Extract the (x, y) coordinate from the center of the cell holding the provided text.  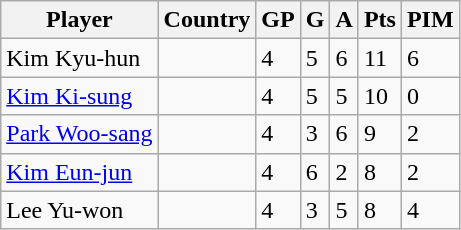
G (315, 20)
PIM (430, 20)
Kim Eun-jun (80, 172)
9 (380, 134)
0 (430, 96)
Country (207, 20)
Pts (380, 20)
A (344, 20)
GP (278, 20)
Kim Kyu-hun (80, 58)
Player (80, 20)
Lee Yu-won (80, 210)
10 (380, 96)
Kim Ki-sung (80, 96)
11 (380, 58)
Park Woo-sang (80, 134)
